Pinpoint the cell where the given text exists, returning its [x, y] midpoint coordinate. 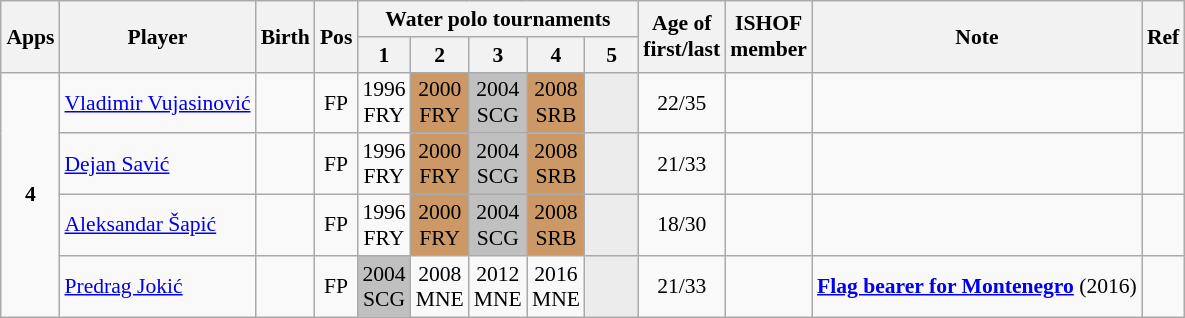
2 [440, 55]
Age offirst/last [682, 36]
2016MNE [556, 286]
3 [498, 55]
1 [384, 55]
Ref [1163, 36]
Pos [336, 36]
Aleksandar Šapić [157, 226]
Note [977, 36]
Water polo tournaments [498, 19]
Birth [286, 36]
Predrag Jokić [157, 286]
5 [612, 55]
18/30 [682, 226]
2012MNE [498, 286]
Vladimir Vujasinović [157, 102]
Flag bearer for Montenegro (2016) [977, 286]
Dejan Savić [157, 164]
Player [157, 36]
ISHOFmember [768, 36]
Apps [30, 36]
2008MNE [440, 286]
22/35 [682, 102]
